Output the [x, y] coordinate of the center of the cell containing the given text.  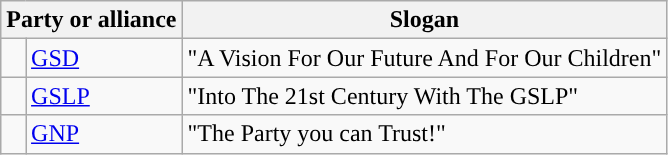
GNP [104, 134]
Slogan [424, 20]
"The Party you can Trust!" [424, 134]
"Into The 21st Century With The GSLP" [424, 96]
GSLP [104, 96]
"A Vision For Our Future And For Our Children" [424, 58]
GSD [104, 58]
Party or alliance [92, 20]
